For the text-containing cell, return its midpoint in [x, y] coordinate format. 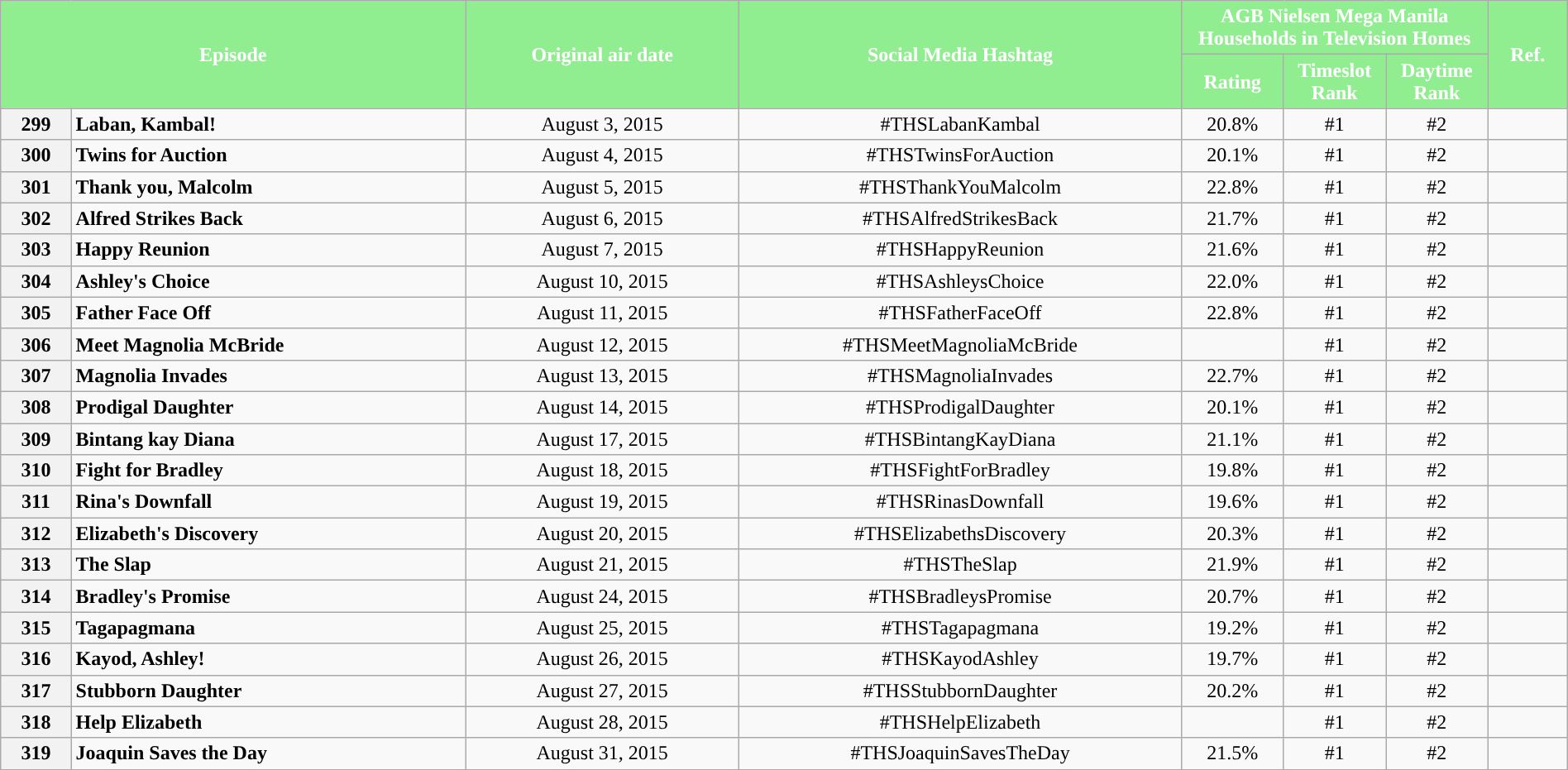
19.6% [1232, 502]
316 [36, 659]
319 [36, 753]
301 [36, 187]
307 [36, 375]
Timeslot Rank [1335, 81]
Prodigal Daughter [268, 407]
August 19, 2015 [602, 502]
314 [36, 596]
#THSThankYouMalcolm [961, 187]
311 [36, 502]
#THSAlfredStrikesBack [961, 218]
Bradley's Promise [268, 596]
306 [36, 344]
Tagapagmana [268, 628]
313 [36, 565]
Alfred Strikes Back [268, 218]
309 [36, 439]
#THSMeetMagnoliaMcBride [961, 344]
Happy Reunion [268, 250]
20.7% [1232, 596]
21.6% [1232, 250]
#THSKayodAshley [961, 659]
302 [36, 218]
305 [36, 313]
August 17, 2015 [602, 439]
#THSProdigalDaughter [961, 407]
Help Elizabeth [268, 722]
#THSMagnoliaInvades [961, 375]
20.3% [1232, 533]
19.2% [1232, 628]
299 [36, 124]
315 [36, 628]
21.9% [1232, 565]
21.5% [1232, 753]
Twins for Auction [268, 155]
21.1% [1232, 439]
#THSStubbornDaughter [961, 691]
19.8% [1232, 471]
310 [36, 471]
August 3, 2015 [602, 124]
Rating [1232, 81]
August 24, 2015 [602, 596]
#THSBradleysPromise [961, 596]
Daytime Rank [1437, 81]
August 18, 2015 [602, 471]
August 7, 2015 [602, 250]
August 11, 2015 [602, 313]
Ref. [1527, 55]
22.0% [1232, 281]
Meet Magnolia McBride [268, 344]
#THSFatherFaceOff [961, 313]
AGB Nielsen Mega Manila Households in Television Homes [1335, 28]
August 13, 2015 [602, 375]
#THSFightForBradley [961, 471]
#THSTwinsForAuction [961, 155]
#THSLabanKambal [961, 124]
Stubborn Daughter [268, 691]
Fight for Bradley [268, 471]
August 6, 2015 [602, 218]
22.7% [1232, 375]
312 [36, 533]
#THSRinasDownfall [961, 502]
Ashley's Choice [268, 281]
Original air date [602, 55]
19.7% [1232, 659]
Magnolia Invades [268, 375]
Joaquin Saves the Day [268, 753]
August 10, 2015 [602, 281]
318 [36, 722]
#THSHappyReunion [961, 250]
August 4, 2015 [602, 155]
Social Media Hashtag [961, 55]
August 31, 2015 [602, 753]
Laban, Kambal! [268, 124]
Bintang kay Diana [268, 439]
20.8% [1232, 124]
317 [36, 691]
Father Face Off [268, 313]
#THSTheSlap [961, 565]
300 [36, 155]
308 [36, 407]
Rina's Downfall [268, 502]
The Slap [268, 565]
#THSJoaquinSavesTheDay [961, 753]
August 27, 2015 [602, 691]
August 25, 2015 [602, 628]
#THSHelpElizabeth [961, 722]
20.2% [1232, 691]
Elizabeth's Discovery [268, 533]
August 12, 2015 [602, 344]
August 26, 2015 [602, 659]
303 [36, 250]
304 [36, 281]
August 20, 2015 [602, 533]
#THSBintangKayDiana [961, 439]
August 5, 2015 [602, 187]
21.7% [1232, 218]
Kayod, Ashley! [268, 659]
Thank you, Malcolm [268, 187]
#THSElizabethsDiscovery [961, 533]
August 28, 2015 [602, 722]
#THSAshleysChoice [961, 281]
#THSTagapagmana [961, 628]
August 14, 2015 [602, 407]
Episode [233, 55]
August 21, 2015 [602, 565]
